Locate the cell with the specified text and output its (x, y) center coordinate. 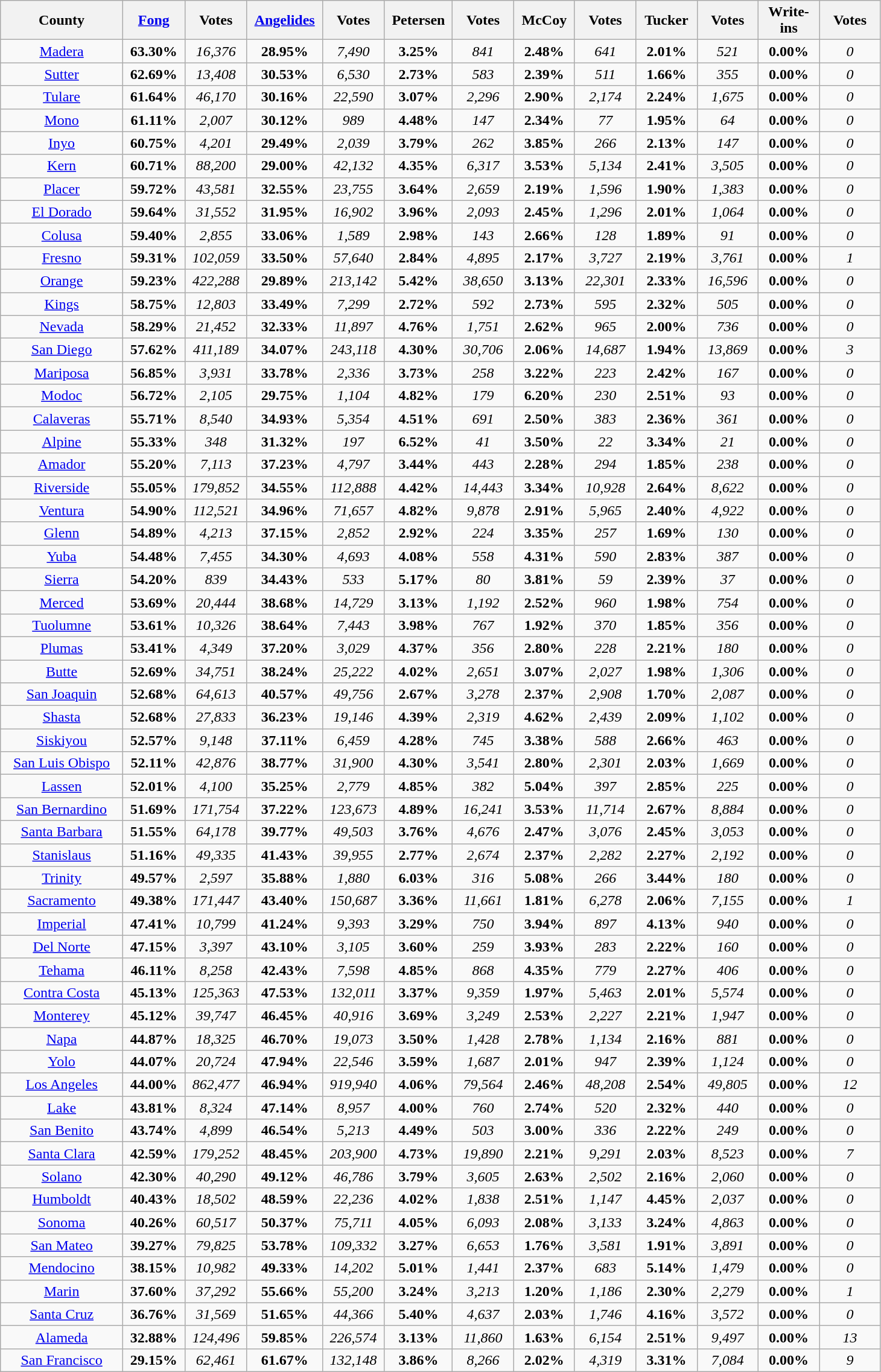
35.25% (285, 786)
3,278 (483, 694)
Plumas (62, 648)
21,452 (216, 327)
3.96% (419, 212)
1.69% (666, 533)
42.43% (285, 970)
43.81% (153, 1108)
2,296 (483, 97)
Sierra (62, 579)
443 (483, 465)
2.30% (666, 1291)
45.13% (153, 992)
46.94% (285, 1085)
3,397 (216, 947)
1.91% (666, 1245)
463 (728, 740)
124,496 (216, 1337)
4,100 (216, 786)
43.10% (285, 947)
9,393 (354, 924)
58.29% (153, 327)
259 (483, 947)
2.50% (544, 419)
53.41% (153, 648)
52.01% (153, 786)
8,540 (216, 419)
41.43% (285, 855)
862,477 (216, 1085)
33.49% (285, 303)
41 (483, 442)
8,957 (354, 1108)
64,178 (216, 832)
167 (728, 373)
52.11% (153, 763)
919,940 (354, 1085)
4.73% (419, 1154)
49,756 (354, 694)
22,590 (354, 97)
4,201 (216, 143)
16,241 (483, 809)
4.42% (419, 488)
Imperial (62, 924)
55,200 (354, 1291)
1,102 (728, 717)
595 (605, 303)
7 (850, 1154)
49.33% (285, 1268)
225 (728, 786)
64,613 (216, 694)
53.69% (153, 602)
1,064 (728, 212)
34.07% (285, 350)
1,306 (728, 672)
Madera (62, 51)
130 (728, 533)
Angelides (285, 21)
31,552 (216, 212)
2.63% (544, 1177)
61.11% (153, 120)
3.36% (419, 901)
2.90% (544, 97)
592 (483, 303)
2,319 (483, 717)
Nevada (62, 327)
1.76% (544, 1245)
940 (728, 924)
226,574 (354, 1337)
387 (728, 556)
40,916 (354, 1015)
55.71% (153, 419)
47.15% (153, 947)
5,463 (605, 992)
Stanislaus (62, 855)
2,039 (354, 143)
3 (850, 350)
1,838 (483, 1199)
Ventura (62, 510)
30.12% (285, 120)
38,650 (483, 281)
2.85% (666, 786)
691 (483, 419)
283 (605, 947)
75,711 (354, 1222)
37 (728, 579)
868 (483, 970)
30.16% (285, 97)
10,326 (216, 625)
520 (605, 1108)
336 (605, 1131)
2.47% (544, 832)
61.67% (285, 1360)
841 (483, 51)
14,729 (354, 602)
46.54% (285, 1131)
2,087 (728, 694)
34.96% (285, 510)
39.27% (153, 1245)
228 (605, 648)
55.66% (285, 1291)
Fresno (62, 258)
370 (605, 625)
31.95% (285, 212)
3.76% (419, 832)
2,908 (605, 694)
6.20% (544, 396)
25,222 (354, 672)
4,922 (728, 510)
411,189 (216, 350)
44.07% (153, 1062)
5,354 (354, 419)
4.28% (419, 740)
9,291 (605, 1154)
2,502 (605, 1177)
2,093 (483, 212)
42,876 (216, 763)
1.89% (666, 235)
County (62, 21)
1.90% (666, 189)
14,443 (483, 488)
2,301 (605, 763)
2.41% (666, 166)
46.45% (285, 1015)
Alpine (62, 442)
6.52% (419, 442)
51.69% (153, 809)
22 (605, 442)
6,530 (354, 74)
4.62% (544, 717)
Solano (62, 1177)
881 (728, 1038)
3.25% (419, 51)
4,797 (354, 465)
Write-ins (788, 21)
3.60% (419, 947)
361 (728, 419)
36.76% (153, 1314)
37.20% (285, 648)
38.24% (285, 672)
56.72% (153, 396)
Monterey (62, 1015)
59.31% (153, 258)
2.36% (666, 419)
57.62% (153, 350)
Riverside (62, 488)
11,860 (483, 1337)
Yolo (62, 1062)
2,852 (354, 533)
9,148 (216, 740)
203,900 (354, 1154)
8,266 (483, 1360)
Santa Barbara (62, 832)
1,147 (605, 1199)
2,674 (483, 855)
McCoy (544, 21)
1,669 (728, 763)
736 (728, 327)
2.92% (419, 533)
4.16% (666, 1314)
San Mateo (62, 1245)
102,059 (216, 258)
San Luis Obispo (62, 763)
3,605 (483, 1177)
2.40% (666, 510)
37.11% (285, 740)
4,319 (605, 1360)
32.33% (285, 327)
4,863 (728, 1222)
23,755 (354, 189)
7,299 (354, 303)
Sutter (62, 74)
16,596 (728, 281)
2.54% (666, 1085)
47.53% (285, 992)
Shasta (62, 717)
47.14% (285, 1108)
Sonoma (62, 1222)
4.51% (419, 419)
179,252 (216, 1154)
3.73% (419, 373)
49,805 (728, 1085)
2.83% (666, 556)
558 (483, 556)
1,186 (605, 1291)
43.74% (153, 1131)
63.30% (153, 51)
3,541 (483, 763)
12,803 (216, 303)
2.62% (544, 327)
3,727 (605, 258)
1.70% (666, 694)
1.97% (544, 992)
3,105 (354, 947)
179 (483, 396)
38.68% (285, 602)
29.89% (285, 281)
3,761 (728, 258)
59.23% (153, 281)
4.76% (419, 327)
2,105 (216, 396)
60.71% (153, 166)
5,965 (605, 510)
5,574 (728, 992)
8,884 (728, 809)
947 (605, 1062)
7,490 (354, 51)
123,673 (354, 809)
243,118 (354, 350)
4,637 (483, 1314)
3.64% (419, 189)
29.75% (285, 396)
46.70% (285, 1038)
30,706 (483, 350)
43.40% (285, 901)
2.02% (544, 1360)
5.01% (419, 1268)
2.78% (544, 1038)
2,227 (605, 1015)
Inyo (62, 143)
1,296 (605, 212)
4.06% (419, 1085)
49.12% (285, 1177)
4.08% (419, 556)
91 (728, 235)
32.88% (153, 1337)
6,093 (483, 1222)
59.72% (153, 189)
2.24% (666, 97)
57,640 (354, 258)
2.72% (419, 303)
62.69% (153, 74)
Mendocino (62, 1268)
1,751 (483, 327)
22,301 (605, 281)
10,928 (605, 488)
3,891 (728, 1245)
54.20% (153, 579)
5.08% (544, 878)
2.84% (419, 258)
2,279 (728, 1291)
3.35% (544, 533)
5,134 (605, 166)
745 (483, 740)
Tuolumne (62, 625)
33.50% (285, 258)
1.66% (666, 74)
5.17% (419, 579)
Amador (62, 465)
Los Angeles (62, 1085)
5.04% (544, 786)
2.28% (544, 465)
1,479 (728, 1268)
18,325 (216, 1038)
179,852 (216, 488)
383 (605, 419)
2.48% (544, 51)
64 (728, 120)
132,148 (354, 1360)
3.29% (419, 924)
8,258 (216, 970)
7,443 (354, 625)
16,902 (354, 212)
32.55% (285, 189)
4.31% (544, 556)
2.09% (666, 717)
39,747 (216, 1015)
2,192 (728, 855)
30.53% (285, 74)
Calaveras (62, 419)
150,687 (354, 901)
1,687 (483, 1062)
1,104 (354, 396)
7,155 (728, 901)
San Joaquin (62, 694)
9,497 (728, 1337)
44.87% (153, 1038)
20,444 (216, 602)
44,366 (354, 1314)
2.77% (419, 855)
213,142 (354, 281)
3,572 (728, 1314)
Tehama (62, 970)
56.85% (153, 373)
2.42% (666, 373)
10,799 (216, 924)
4.45% (666, 1199)
71,657 (354, 510)
355 (728, 74)
13,869 (728, 350)
533 (354, 579)
3,053 (728, 832)
34.93% (285, 419)
46.11% (153, 970)
31.32% (285, 442)
6,459 (354, 740)
4.48% (419, 120)
4.05% (419, 1222)
40.43% (153, 1199)
2,779 (354, 786)
3.31% (666, 1360)
6.03% (419, 878)
397 (605, 786)
2.33% (666, 281)
48.45% (285, 1154)
1.92% (544, 625)
Yuba (62, 556)
34.30% (285, 556)
8,523 (728, 1154)
760 (483, 1108)
Humboldt (62, 1199)
112,521 (216, 510)
37.60% (153, 1291)
3.98% (419, 625)
2.17% (544, 258)
3.27% (419, 1245)
3,133 (605, 1222)
16,376 (216, 51)
3.69% (419, 1015)
839 (216, 579)
4,676 (483, 832)
34.55% (285, 488)
9,878 (483, 510)
Orange (62, 281)
3.85% (544, 143)
754 (728, 602)
3.22% (544, 373)
2.46% (544, 1085)
11,897 (354, 327)
5.14% (666, 1268)
55.20% (153, 465)
35.88% (285, 878)
767 (483, 625)
1.20% (544, 1291)
406 (728, 970)
36.23% (285, 717)
1,383 (728, 189)
4.00% (419, 1108)
2,027 (605, 672)
88,200 (216, 166)
2,060 (728, 1177)
3,213 (483, 1291)
42.59% (153, 1154)
33.06% (285, 235)
77 (605, 120)
6,317 (483, 166)
3,029 (354, 648)
20,724 (216, 1062)
Kings (62, 303)
223 (605, 373)
Merced (62, 602)
4,899 (216, 1131)
171,754 (216, 809)
22,236 (354, 1199)
238 (728, 465)
29.49% (285, 143)
171,447 (216, 901)
Del Norte (62, 947)
2,659 (483, 189)
2,282 (605, 855)
2.98% (419, 235)
897 (605, 924)
19,890 (483, 1154)
60.75% (153, 143)
80 (483, 579)
61.64% (153, 97)
2.64% (666, 488)
14,687 (605, 350)
2.53% (544, 1015)
Siskiyou (62, 740)
42,132 (354, 166)
59.64% (153, 212)
55.05% (153, 488)
43,581 (216, 189)
3,931 (216, 373)
3.86% (419, 1360)
1,428 (483, 1038)
51.65% (285, 1314)
5,213 (354, 1131)
54.89% (153, 533)
160 (728, 947)
49,335 (216, 855)
2.08% (544, 1222)
3.93% (544, 947)
Trinity (62, 878)
3.38% (544, 740)
52.69% (153, 672)
4,895 (483, 258)
590 (605, 556)
37,292 (216, 1291)
750 (483, 924)
230 (605, 396)
4,213 (216, 533)
1,947 (728, 1015)
2.00% (666, 327)
54.48% (153, 556)
128 (605, 235)
112,888 (354, 488)
31,569 (216, 1314)
Alameda (62, 1337)
48.59% (285, 1199)
46,786 (354, 1177)
1,675 (728, 97)
13 (850, 1337)
5.42% (419, 281)
2.74% (544, 1108)
989 (354, 120)
38.77% (285, 763)
Mariposa (62, 373)
37.22% (285, 809)
Tucker (666, 21)
2.34% (544, 120)
13,408 (216, 74)
Marin (62, 1291)
1,192 (483, 602)
51.55% (153, 832)
49.57% (153, 878)
El Dorado (62, 212)
257 (605, 533)
3.81% (544, 579)
Placer (62, 189)
38.64% (285, 625)
440 (728, 1108)
511 (605, 74)
San Benito (62, 1131)
1,880 (354, 878)
2,336 (354, 373)
Napa (62, 1038)
51.16% (153, 855)
54.90% (153, 510)
1,589 (354, 235)
San Francisco (62, 1360)
1,134 (605, 1038)
41.24% (285, 924)
18,502 (216, 1199)
521 (728, 51)
Santa Clara (62, 1154)
641 (605, 51)
1.63% (544, 1337)
965 (605, 327)
7,598 (354, 970)
348 (216, 442)
294 (605, 465)
Sacramento (62, 901)
224 (483, 533)
22,546 (354, 1062)
60,517 (216, 1222)
10,982 (216, 1268)
683 (605, 1268)
316 (483, 878)
3,505 (728, 166)
19,146 (354, 717)
31,900 (354, 763)
8,324 (216, 1108)
42.30% (153, 1177)
49,503 (354, 832)
93 (728, 396)
Santa Cruz (62, 1314)
38.15% (153, 1268)
1.81% (544, 901)
45.12% (153, 1015)
39,955 (354, 855)
11,661 (483, 901)
422,288 (216, 281)
4.39% (419, 717)
San Bernardino (62, 809)
7,113 (216, 465)
34.43% (285, 579)
San Diego (62, 350)
39.77% (285, 832)
49.38% (153, 901)
4,349 (216, 648)
262 (483, 143)
4.37% (419, 648)
505 (728, 303)
11,714 (605, 809)
40.26% (153, 1222)
44.00% (153, 1085)
Mono (62, 120)
3.00% (544, 1131)
1,441 (483, 1268)
779 (605, 970)
33.78% (285, 373)
109,332 (354, 1245)
583 (483, 74)
4.13% (666, 924)
52.57% (153, 740)
1,596 (605, 189)
2,651 (483, 672)
3.37% (419, 992)
28.95% (285, 51)
4,693 (354, 556)
2,037 (728, 1199)
382 (483, 786)
47.41% (153, 924)
1.94% (666, 350)
5.40% (419, 1314)
Colusa (62, 235)
3.59% (419, 1062)
59.85% (285, 1337)
29.00% (285, 166)
1,124 (728, 1062)
9,359 (483, 992)
58.75% (153, 303)
79,564 (483, 1085)
Glenn (62, 533)
Contra Costa (62, 992)
40,290 (216, 1177)
47.94% (285, 1062)
7,455 (216, 556)
Kern (62, 166)
Butte (62, 672)
37.15% (285, 533)
6,653 (483, 1245)
132,011 (354, 992)
4.49% (419, 1131)
53.61% (153, 625)
588 (605, 740)
1,746 (605, 1314)
6,154 (605, 1337)
3.94% (544, 924)
2,439 (605, 717)
Petersen (419, 21)
Lake (62, 1108)
8,622 (728, 488)
2,855 (216, 235)
2,597 (216, 878)
4.89% (419, 809)
Lassen (62, 786)
34,751 (216, 672)
1.95% (666, 120)
143 (483, 235)
2,174 (605, 97)
Tulare (62, 97)
9 (850, 1360)
27,833 (216, 717)
503 (483, 1131)
2.13% (666, 143)
59 (605, 579)
3,581 (605, 1245)
53.78% (285, 1245)
46,170 (216, 97)
197 (354, 442)
59.40% (153, 235)
50.37% (285, 1222)
19,073 (354, 1038)
6,278 (605, 901)
12 (850, 1085)
55.33% (153, 442)
2.91% (544, 510)
79,825 (216, 1245)
2,007 (216, 120)
3,249 (483, 1015)
14,202 (354, 1268)
29.15% (153, 1360)
48,208 (605, 1085)
37.23% (285, 465)
7,084 (728, 1360)
21 (728, 442)
62,461 (216, 1360)
249 (728, 1131)
960 (605, 602)
2.52% (544, 602)
Fong (153, 21)
258 (483, 373)
125,363 (216, 992)
Modoc (62, 396)
3,076 (605, 832)
40.57% (285, 694)
